Detect which cell encompasses the target text, then output its (X, Y) center coordinate. 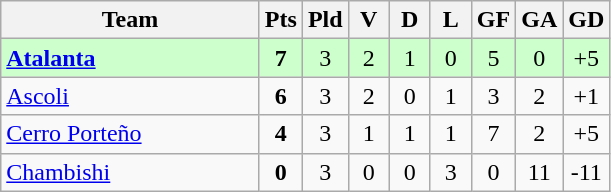
5 (493, 58)
GF (493, 20)
6 (280, 96)
L (450, 20)
V (368, 20)
Pts (280, 20)
Ascoli (130, 96)
Chambishi (130, 172)
11 (540, 172)
Team (130, 20)
Cerro Porteño (130, 134)
4 (280, 134)
+1 (586, 96)
Atalanta (130, 58)
Pld (325, 20)
GD (586, 20)
GA (540, 20)
D (410, 20)
-11 (586, 172)
